Return (x, y) of the center of cell containing provided text 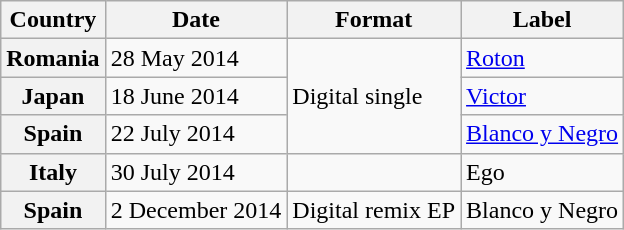
Date (196, 20)
28 May 2014 (196, 58)
Victor (542, 96)
Roton (542, 58)
Country (53, 20)
Italy (53, 172)
Romania (53, 58)
Label (542, 20)
30 July 2014 (196, 172)
Digital remix EP (374, 210)
Ego (542, 172)
Format (374, 20)
22 July 2014 (196, 134)
2 December 2014 (196, 210)
Digital single (374, 96)
Japan (53, 96)
18 June 2014 (196, 96)
